Detect which cell encompasses the target text, then output its [x, y] center coordinate. 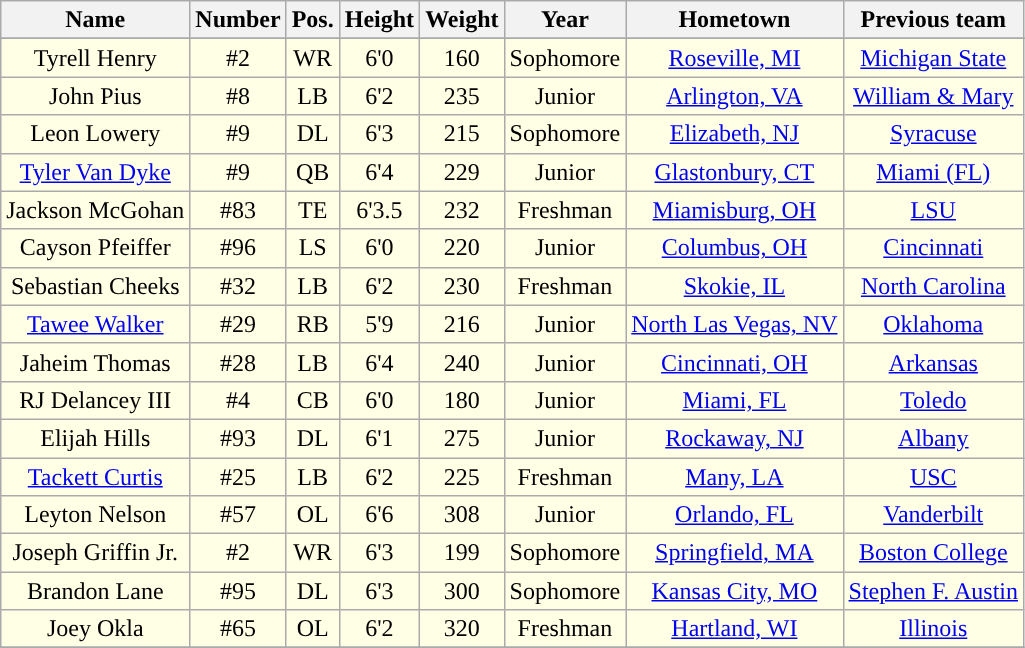
Toledo [933, 400]
Cayson Pfeiffer [96, 248]
232 [462, 210]
Number [238, 20]
Miami (FL) [933, 172]
Jackson McGohan [96, 210]
275 [462, 438]
6'1 [379, 438]
John Pius [96, 96]
Syracuse [933, 134]
240 [462, 362]
North Las Vegas, NV [734, 324]
Stephen F. Austin [933, 591]
300 [462, 591]
Many, LA [734, 477]
Height [379, 20]
#28 [238, 362]
Name [96, 20]
North Carolina [933, 286]
220 [462, 248]
Tyler Van Dyke [96, 172]
235 [462, 96]
Jaheim Thomas [96, 362]
Tackett Curtis [96, 477]
Columbus, OH [734, 248]
Sebastian Cheeks [96, 286]
6'6 [379, 515]
Michigan State [933, 58]
Boston College [933, 553]
USC [933, 477]
Rockaway, NJ [734, 438]
199 [462, 553]
Arlington, VA [734, 96]
5'9 [379, 324]
LS [312, 248]
QB [312, 172]
Orlando, FL [734, 515]
Miami, FL [734, 400]
160 [462, 58]
Elizabeth, NJ [734, 134]
#93 [238, 438]
180 [462, 400]
#8 [238, 96]
Elijah Hills [96, 438]
#29 [238, 324]
#32 [238, 286]
Illinois [933, 629]
225 [462, 477]
Oklahoma [933, 324]
Joey Okla [96, 629]
Kansas City, MO [734, 591]
Tawee Walker [96, 324]
#25 [238, 477]
Roseville, MI [734, 58]
Hometown [734, 20]
230 [462, 286]
#57 [238, 515]
Brandon Lane [96, 591]
308 [462, 515]
Springfield, MA [734, 553]
Pos. [312, 20]
William & Mary [933, 96]
#96 [238, 248]
Previous team [933, 20]
320 [462, 629]
#4 [238, 400]
Cincinnati, OH [734, 362]
#65 [238, 629]
229 [462, 172]
Albany [933, 438]
LSU [933, 210]
Leon Lowery [96, 134]
Joseph Griffin Jr. [96, 553]
CB [312, 400]
Arkansas [933, 362]
Weight [462, 20]
Vanderbilt [933, 515]
Cincinnati [933, 248]
Glastonbury, CT [734, 172]
RJ Delancey III [96, 400]
Tyrell Henry [96, 58]
216 [462, 324]
6'3.5 [379, 210]
Skokie, IL [734, 286]
RB [312, 324]
#83 [238, 210]
Year [565, 20]
TE [312, 210]
#95 [238, 591]
Leyton Nelson [96, 515]
Miamisburg, OH [734, 210]
Hartland, WI [734, 629]
215 [462, 134]
